Pinpoint the cell where the given text exists, returning its (X, Y) midpoint coordinate. 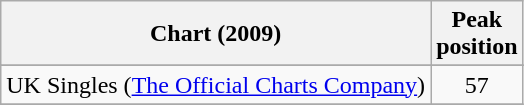
Chart (2009) (216, 34)
UK Singles (The Official Charts Company) (216, 85)
57 (477, 85)
Peakposition (477, 34)
